Scan for the cell matching the given text and deliver its (X, Y) coordinate at center. 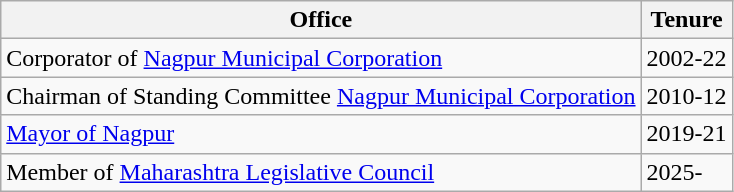
Mayor of Nagpur (321, 134)
Office (321, 20)
Tenure (686, 20)
Corporator of Nagpur Municipal Corporation (321, 58)
Member of Maharashtra Legislative Council (321, 172)
2002-22 (686, 58)
2010-12 (686, 96)
Chairman of Standing Committee Nagpur Municipal Corporation (321, 96)
2019-21 (686, 134)
2025- (686, 172)
